Identify which cell holds the provided text, then report its [X, Y] central coordinate. 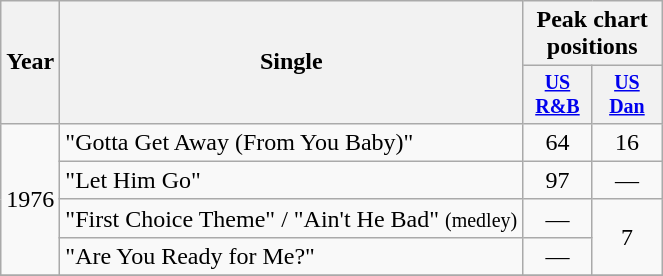
64 [558, 142]
USR&B [558, 94]
USDan [626, 94]
"Gotta Get Away (From You Baby)" [292, 142]
"Are You Ready for Me?" [292, 256]
Year [30, 62]
"Let Him Go" [292, 180]
1976 [30, 199]
"First Choice Theme" / "Ain't He Bad" (medley) [292, 218]
16 [626, 142]
97 [558, 180]
Peak chart positions [592, 34]
Single [292, 62]
7 [626, 237]
